Detect which cell encompasses the target text, then output its (x, y) center coordinate. 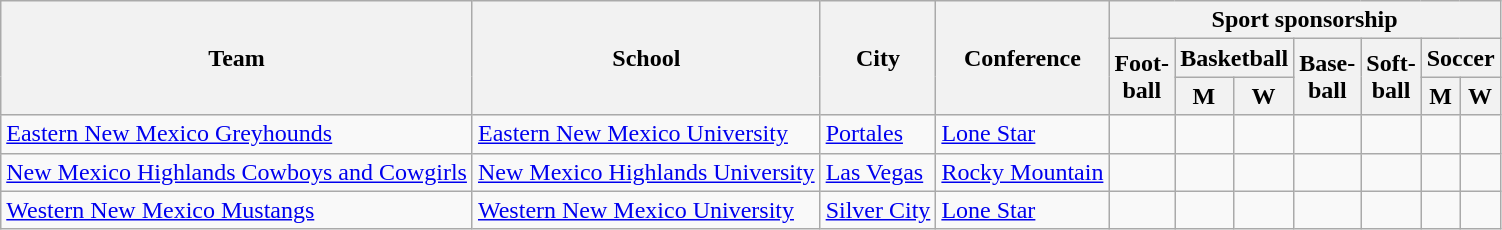
Basketball (1234, 58)
Soccer (1460, 58)
Las Vegas (878, 172)
Soft-ball (1391, 77)
Team (237, 58)
Eastern New Mexico University (646, 134)
New Mexico Highlands Cowboys and Cowgirls (237, 172)
Base-ball (1328, 77)
City (878, 58)
School (646, 58)
Silver City (878, 210)
Western New Mexico University (646, 210)
Conference (1022, 58)
Sport sponsorship (1304, 20)
New Mexico Highlands University (646, 172)
Rocky Mountain (1022, 172)
Western New Mexico Mustangs (237, 210)
Foot-ball (1142, 77)
Portales (878, 134)
Eastern New Mexico Greyhounds (237, 134)
